Return [X, Y] of the center of cell containing provided text 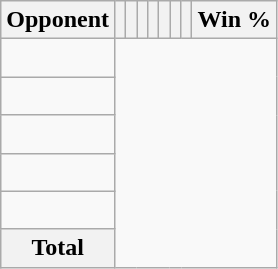
Total [58, 248]
Win % [234, 20]
Opponent [58, 20]
